Identify which cell holds the provided text, then report its (x, y) central coordinate. 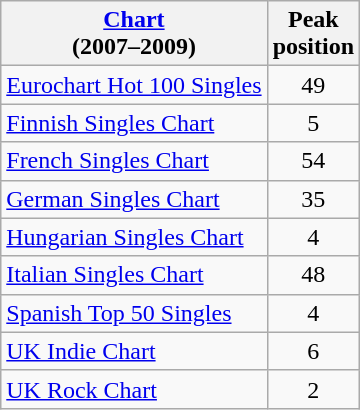
Italian Singles Chart (134, 275)
6 (313, 351)
5 (313, 123)
49 (313, 85)
German Singles Chart (134, 199)
Peakposition (313, 34)
Hungarian Singles Chart (134, 237)
48 (313, 275)
Spanish Top 50 Singles (134, 313)
UK Indie Chart (134, 351)
Finnish Singles Chart (134, 123)
French Singles Chart (134, 161)
54 (313, 161)
Eurochart Hot 100 Singles (134, 85)
35 (313, 199)
UK Rock Chart (134, 389)
2 (313, 389)
Chart(2007–2009) (134, 34)
